Provide the [x, y] coordinate of the cell's center where the given text is located.  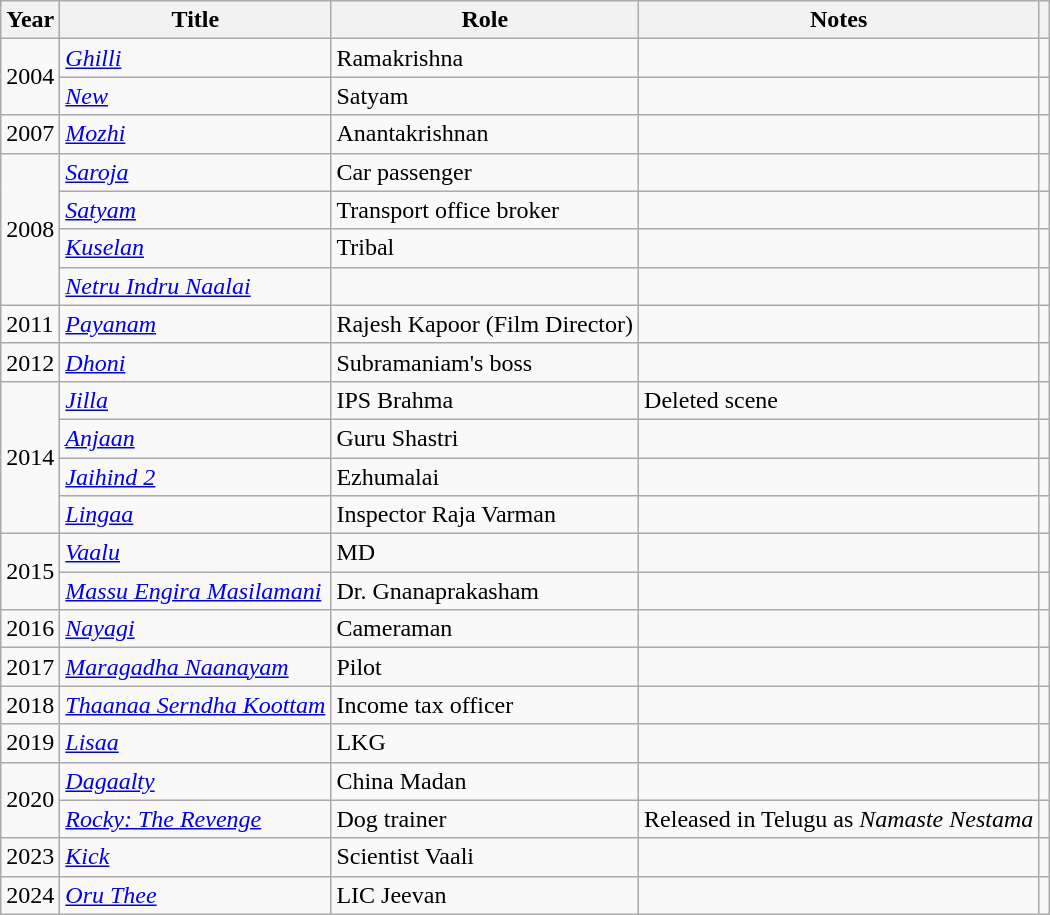
IPS Brahma [485, 400]
Dagaalty [196, 781]
2016 [30, 629]
Tribal [485, 248]
Income tax officer [485, 705]
2008 [30, 229]
Dr. Gnanaprakasham [485, 591]
Oru Thee [196, 895]
Anjaan [196, 438]
2024 [30, 895]
Nayagi [196, 629]
New [196, 96]
Ramakrishna [485, 58]
LKG [485, 743]
Cameraman [485, 629]
2023 [30, 857]
Ghilli [196, 58]
2020 [30, 800]
Deleted scene [839, 400]
Notes [839, 20]
LIC Jeevan [485, 895]
2018 [30, 705]
Subramaniam's boss [485, 362]
2012 [30, 362]
Mozhi [196, 134]
Transport office broker [485, 210]
Anantakrishnan [485, 134]
China Madan [485, 781]
Inspector Raja Varman [485, 515]
Rocky: The Revenge [196, 819]
Maragadha Naanayam [196, 667]
Guru Shastri [485, 438]
2015 [30, 572]
Payanam [196, 324]
Jilla [196, 400]
2004 [30, 77]
Thaanaa Serndha Koottam [196, 705]
2014 [30, 457]
Ezhumalai [485, 477]
Pilot [485, 667]
Released in Telugu as Namaste Nestama [839, 819]
2011 [30, 324]
Car passenger [485, 172]
Vaalu [196, 553]
Netru Indru Naalai [196, 286]
MD [485, 553]
2007 [30, 134]
Role [485, 20]
Kuselan [196, 248]
Lisaa [196, 743]
Saroja [196, 172]
Jaihind 2 [196, 477]
2017 [30, 667]
Title [196, 20]
Scientist Vaali [485, 857]
Dhoni [196, 362]
2019 [30, 743]
Lingaa [196, 515]
Dog trainer [485, 819]
Rajesh Kapoor (Film Director) [485, 324]
Massu Engira Masilamani [196, 591]
Kick [196, 857]
Year [30, 20]
